Identify which cell holds the provided text, then report its [x, y] central coordinate. 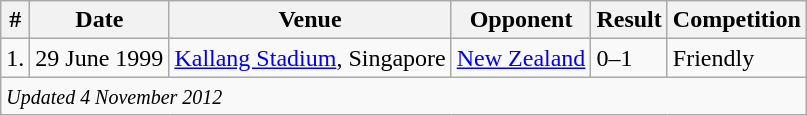
0–1 [629, 58]
Opponent [521, 20]
Competition [736, 20]
New Zealand [521, 58]
Friendly [736, 58]
Updated 4 November 2012 [404, 96]
Date [100, 20]
29 June 1999 [100, 58]
Result [629, 20]
1. [16, 58]
Kallang Stadium, Singapore [310, 58]
# [16, 20]
Venue [310, 20]
